Search for the cell housing the specified text and yield its [X, Y] center coordinate. 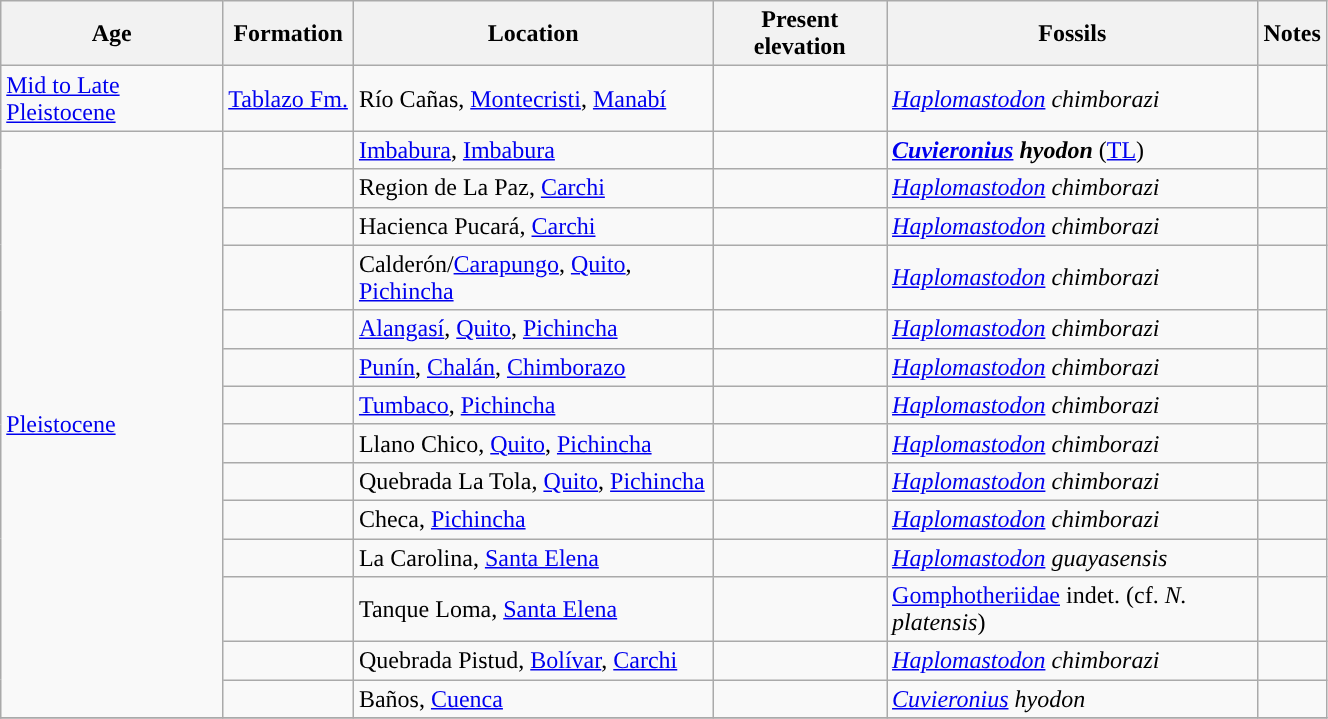
Imbabura, Imbabura [533, 150]
Gomphotheriidae indet. (cf. N. platensis) [1072, 610]
Calderón/Carapungo, Quito, Pichincha [533, 278]
Formation [288, 34]
Present elevation [800, 34]
Cuvieronius hyodon (TL) [1072, 150]
Region de La Paz, Carchi [533, 188]
Río Cañas, Montecristi, Manabí [533, 98]
Fossils [1072, 34]
Punín, Chalán, Chimborazo [533, 367]
Alangasí, Quito, Pichincha [533, 329]
Hacienca Pucará, Carchi [533, 226]
Age [112, 34]
Llano Chico, Quito, Pichincha [533, 443]
Mid to Late Pleistocene [112, 98]
Cuvieronius hyodon [1072, 699]
Notes [1292, 34]
Checa, Pichincha [533, 519]
Quebrada Pistud, Bolívar, Carchi [533, 661]
Tanque Loma, Santa Elena [533, 610]
Quebrada La Tola, Quito, Pichincha [533, 481]
La Carolina, Santa Elena [533, 557]
Haplomastodon guayasensis [1072, 557]
Pleistocene [112, 424]
Baños, Cuenca [533, 699]
Tumbaco, Pichincha [533, 405]
Location [533, 34]
Tablazo Fm. [288, 98]
